From the cell containing the given text, extract its center point as [x, y] coordinate. 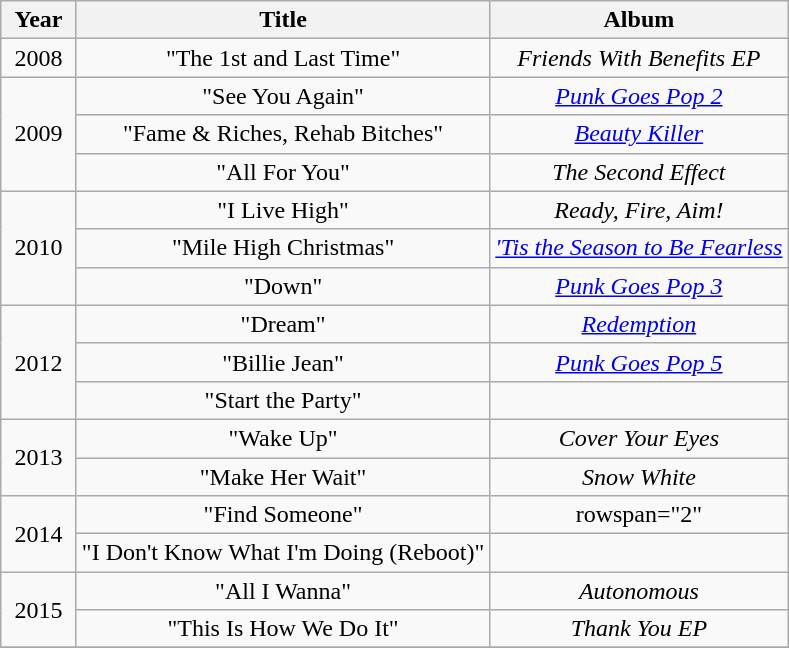
"The 1st and Last Time" [282, 58]
"Dream" [282, 324]
"Start the Party" [282, 400]
'Tis the Season to Be Fearless [639, 248]
"All For You" [282, 172]
Redemption [639, 324]
"Make Her Wait" [282, 477]
Album [639, 20]
"Mile High Christmas" [282, 248]
Title [282, 20]
Punk Goes Pop 2 [639, 96]
"Fame & Riches, Rehab Bitches" [282, 134]
Punk Goes Pop 5 [639, 362]
"Find Someone" [282, 515]
2015 [39, 610]
2013 [39, 457]
"Billie Jean" [282, 362]
rowspan="2" [639, 515]
Autonomous [639, 591]
"Wake Up" [282, 438]
Beauty Killer [639, 134]
"I Don't Know What I'm Doing (Reboot)" [282, 553]
"Down" [282, 286]
2008 [39, 58]
2014 [39, 534]
2012 [39, 362]
Thank You EP [639, 629]
Punk Goes Pop 3 [639, 286]
Friends With Benefits EP [639, 58]
Cover Your Eyes [639, 438]
The Second Effect [639, 172]
2010 [39, 248]
Year [39, 20]
"This Is How We Do It" [282, 629]
Ready, Fire, Aim! [639, 210]
2009 [39, 134]
"See You Again" [282, 96]
Snow White [639, 477]
"I Live High" [282, 210]
"All I Wanna" [282, 591]
